Provide the [x, y] coordinate of the cell's center where the given text is located.  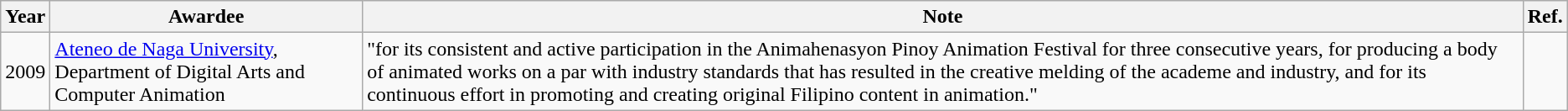
Note [943, 17]
Ateneo de Naga University, Department of Digital Arts and Computer Animation [206, 71]
Awardee [206, 17]
Ref. [1545, 17]
Year [25, 17]
2009 [25, 71]
